Detect which cell encompasses the target text, then output its (x, y) center coordinate. 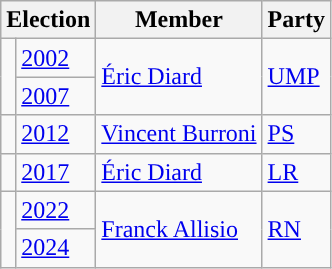
2017 (56, 172)
Vincent Burroni (179, 134)
Member (179, 20)
2024 (56, 248)
2022 (56, 210)
Party (296, 20)
UMP (296, 77)
2007 (56, 96)
2012 (56, 134)
RN (296, 229)
Franck Allisio (179, 229)
PS (296, 134)
LR (296, 172)
2002 (56, 58)
Election (48, 20)
